Pinpoint the cell where the given text exists, returning its (X, Y) midpoint coordinate. 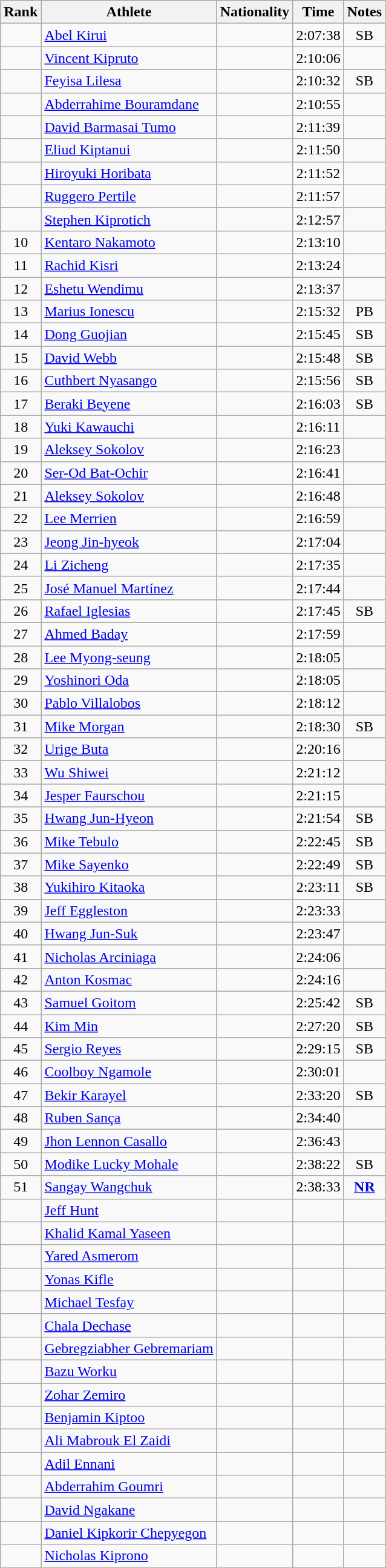
29 (21, 680)
46 (21, 1072)
Ser-Od Bat-Ochir (129, 473)
2:11:57 (318, 196)
11 (21, 265)
Pablo Villalobos (129, 703)
Jeong Jin-hyeok (129, 542)
2:10:06 (318, 58)
Rafael Iglesias (129, 611)
Kentaro Nakamoto (129, 242)
25 (21, 588)
23 (21, 542)
2:20:16 (318, 749)
2:13:37 (318, 289)
Eshetu Wendimu (129, 289)
Anton Kosmac (129, 980)
Yukihiro Kitaoka (129, 888)
2:36:43 (318, 1141)
Sergio Reyes (129, 1049)
2:24:16 (318, 980)
Mike Morgan (129, 726)
Rank (21, 12)
2:15:56 (318, 381)
Eliud Kiptanui (129, 150)
Hwang Jun-Suk (129, 934)
2:16:48 (318, 496)
16 (21, 381)
2:23:11 (318, 888)
2:16:59 (318, 519)
2:11:50 (318, 150)
24 (21, 565)
Bekir Karayel (129, 1095)
Bazu Worku (129, 1371)
Jeff Eggleston (129, 911)
Lee Merrien (129, 519)
Ruggero Pertile (129, 196)
40 (21, 934)
49 (21, 1141)
Cuthbert Nyasango (129, 381)
2:29:15 (318, 1049)
Gebregziabher Gebremariam (129, 1348)
Hiroyuki Horibata (129, 173)
Abderrahime Bouramdane (129, 104)
45 (21, 1049)
27 (21, 634)
41 (21, 957)
2:34:40 (318, 1118)
2:23:47 (318, 934)
Dong Guojian (129, 335)
2:17:04 (318, 542)
2:23:33 (318, 911)
Athlete (129, 12)
14 (21, 335)
2:38:22 (318, 1164)
37 (21, 865)
13 (21, 312)
22 (21, 519)
Beraki Beyene (129, 404)
2:21:15 (318, 796)
2:21:12 (318, 772)
2:15:45 (318, 335)
Urige Buta (129, 749)
34 (21, 796)
Ruben Sança (129, 1118)
28 (21, 657)
Time (318, 12)
Marius Ionescu (129, 312)
30 (21, 703)
Coolboy Ngamole (129, 1072)
38 (21, 888)
Abderrahim Goumri (129, 1487)
Ahmed Baday (129, 634)
Stephen Kiprotich (129, 219)
44 (21, 1026)
Yared Asmerom (129, 1256)
Ali Mabrouk El Zaidi (129, 1441)
2:17:44 (318, 588)
Notes (364, 12)
Michael Tesfay (129, 1302)
33 (21, 772)
2:16:41 (318, 473)
Wu Shiwei (129, 772)
2:17:35 (318, 565)
NR (364, 1187)
2:27:20 (318, 1026)
2:07:38 (318, 35)
Jesper Faurschou (129, 796)
Abel Kirui (129, 35)
18 (21, 427)
2:30:01 (318, 1072)
2:17:59 (318, 634)
36 (21, 842)
Samuel Goitom (129, 1003)
48 (21, 1118)
David Barmasai Tumo (129, 127)
2:38:33 (318, 1187)
19 (21, 450)
Zohar Zemiro (129, 1394)
Rachid Kisri (129, 265)
15 (21, 358)
2:22:49 (318, 865)
26 (21, 611)
20 (21, 473)
2:24:06 (318, 957)
Jeff Hunt (129, 1210)
2:16:03 (318, 404)
10 (21, 242)
2:18:12 (318, 703)
2:10:55 (318, 104)
2:13:10 (318, 242)
32 (21, 749)
Lee Myong-seung (129, 657)
Feyisa Lilesa (129, 81)
Daniel Kipkorir Chepyegon (129, 1533)
Adil Ennani (129, 1464)
PB (364, 312)
Li Zicheng (129, 565)
43 (21, 1003)
Yoshinori Oda (129, 680)
2:33:20 (318, 1095)
2:17:45 (318, 611)
2:21:54 (318, 819)
12 (21, 289)
Nicholas Kiprono (129, 1556)
Modike Lucky Mohale (129, 1164)
Khalid Kamal Yaseen (129, 1233)
José Manuel Martínez (129, 588)
2:15:48 (318, 358)
Kim Min (129, 1026)
2:18:30 (318, 726)
2:12:57 (318, 219)
42 (21, 980)
David Webb (129, 358)
Benjamin Kiptoo (129, 1418)
2:13:24 (318, 265)
2:11:52 (318, 173)
Hwang Jun-Hyeon (129, 819)
31 (21, 726)
Jhon Lennon Casallo (129, 1141)
39 (21, 911)
David Ngakane (129, 1510)
2:25:42 (318, 1003)
Nicholas Arciniaga (129, 957)
Mike Tebulo (129, 842)
47 (21, 1095)
Sangay Wangchuk (129, 1187)
51 (21, 1187)
35 (21, 819)
2:16:23 (318, 450)
Yuki Kawauchi (129, 427)
21 (21, 496)
Yonas Kifle (129, 1279)
17 (21, 404)
2:16:11 (318, 427)
2:15:32 (318, 312)
50 (21, 1164)
Chala Dechase (129, 1325)
2:11:39 (318, 127)
Vincent Kipruto (129, 58)
Mike Sayenko (129, 865)
2:22:45 (318, 842)
2:10:32 (318, 81)
Nationality (255, 12)
